Provide the [x, y] coordinate of the cell's center where the given text is located.  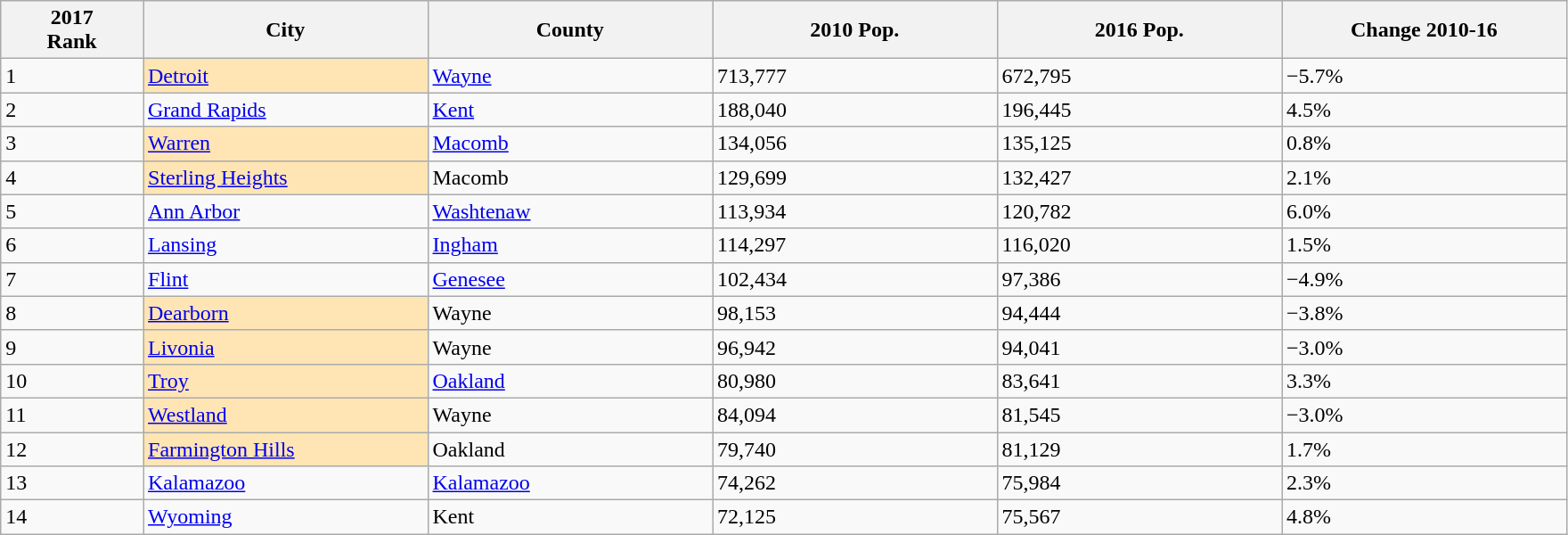
Detroit [285, 76]
1 [72, 76]
1.7% [1424, 449]
97,386 [1139, 279]
9 [72, 347]
129,699 [855, 177]
188,040 [855, 110]
75,567 [1139, 517]
116,020 [1139, 245]
Ann Arbor [285, 211]
94,041 [1139, 347]
County [570, 30]
−3.8% [1424, 313]
Grand Rapids [285, 110]
2017Rank [72, 30]
2010 Pop. [855, 30]
72,125 [855, 517]
135,125 [1139, 144]
5 [72, 211]
134,056 [855, 144]
13 [72, 483]
Warren [285, 144]
4.8% [1424, 517]
−4.9% [1424, 279]
10 [72, 381]
113,934 [855, 211]
102,434 [855, 279]
11 [72, 415]
4 [72, 177]
City [285, 30]
4.5% [1424, 110]
6.0% [1424, 211]
6 [72, 245]
114,297 [855, 245]
120,782 [1139, 211]
0.8% [1424, 144]
74,262 [855, 483]
Sterling Heights [285, 177]
94,444 [1139, 313]
196,445 [1139, 110]
12 [72, 449]
83,641 [1139, 381]
132,427 [1139, 177]
79,740 [855, 449]
14 [72, 517]
2.1% [1424, 177]
96,942 [855, 347]
3 [72, 144]
98,153 [855, 313]
Troy [285, 381]
75,984 [1139, 483]
−5.7% [1424, 76]
Washtenaw [570, 211]
2 [72, 110]
Ingham [570, 245]
80,980 [855, 381]
7 [72, 279]
3.3% [1424, 381]
1.5% [1424, 245]
2.3% [1424, 483]
Flint [285, 279]
81,129 [1139, 449]
713,777 [855, 76]
Wyoming [285, 517]
Genesee [570, 279]
Farmington Hills [285, 449]
Livonia [285, 347]
Dearborn [285, 313]
81,545 [1139, 415]
672,795 [1139, 76]
2016 Pop. [1139, 30]
Change 2010-16 [1424, 30]
8 [72, 313]
84,094 [855, 415]
Lansing [285, 245]
Westland [285, 415]
